Pinpoint the cell where the given text exists, returning its (X, Y) midpoint coordinate. 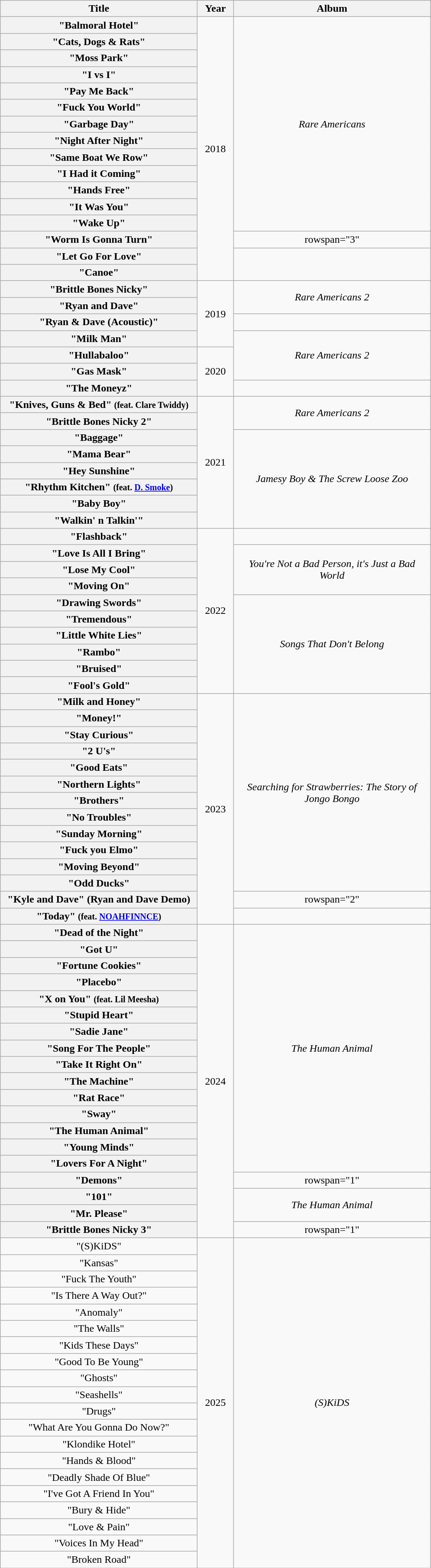
"The Walls" (99, 1329)
"Moss Park" (99, 58)
"The Machine" (99, 1081)
"Demons" (99, 1180)
"The Moneyz" (99, 388)
2019 (216, 314)
Year (216, 9)
"Klondike Hotel" (99, 1444)
"Garbage Day" (99, 124)
"Gas Mask" (99, 372)
"Canoe" (99, 273)
"Night After Night" (99, 140)
"Fuck you Elmo" (99, 850)
2018 (216, 149)
"(S)KiDS" (99, 1246)
"Same Boat We Row" (99, 157)
"Ghosts" (99, 1378)
"Mr. Please" (99, 1213)
"Brittle Bones Nicky" (99, 289)
"Bruised" (99, 668)
"Milk Man" (99, 339)
Songs That Don't Belong (332, 644)
"Drugs" (99, 1411)
"Is There A Way Out?" (99, 1296)
"Sunday Morning" (99, 834)
"Bury & Hide" (99, 1510)
"Deadly Shade Of Blue" (99, 1477)
"Brothers" (99, 801)
"Fortune Cookies" (99, 965)
You're Not a Bad Person, it's Just a Bad World (332, 570)
"Seashells" (99, 1395)
"Love & Pain" (99, 1526)
"X on You" (feat. Lil Meesha) (99, 998)
"Anomaly" (99, 1312)
"Fuck You World" (99, 108)
"2 U's" (99, 751)
"Brittle Bones Nicky 3" (99, 1229)
"I vs I" (99, 75)
"Stupid Heart" (99, 1015)
"Love Is All I Bring" (99, 553)
"Kyle and Dave" (Ryan and Dave Demo) (99, 900)
Rare Americans (332, 124)
"Moving On" (99, 586)
"Money!" (99, 718)
"Balmoral Hotel" (99, 25)
"Stay Curious" (99, 735)
2023 (216, 809)
"Baggage" (99, 437)
rowspan="3" (332, 240)
"Let Go For Love" (99, 256)
"Song For The People" (99, 1048)
"What Are You Gonna Do Now?" (99, 1428)
"Fool's Gold" (99, 685)
"Moving Beyond" (99, 867)
Album (332, 9)
"Rat Race" (99, 1098)
"Broken Road" (99, 1560)
"Ryan & Dave (Acoustic)" (99, 322)
"Sadie Jane" (99, 1032)
"Mama Bear" (99, 454)
rowspan="2" (332, 900)
"Good Eats" (99, 768)
"Kids These Days" (99, 1345)
"Tremendous" (99, 619)
"I've Got A Friend In You" (99, 1493)
"Baby Boy" (99, 504)
Jamesy Boy & The Screw Loose Zoo (332, 479)
"Young Minds" (99, 1147)
"Odd Ducks" (99, 883)
"Cats, Dogs & Rats" (99, 42)
"Today" (feat. NOAHFINNCE) (99, 916)
"Hey Sunshine" (99, 470)
"Walkin' n Talkin'" (99, 520)
"Take It Right On" (99, 1065)
"Flashback" (99, 537)
"Little White Lies" (99, 636)
"Voices In My Head" (99, 1543)
"The Human Animal" (99, 1131)
"It Was You" (99, 207)
"Pay Me Back" (99, 91)
"Sway" (99, 1114)
(S)KiDS (332, 1403)
2025 (216, 1403)
"Milk and Honey" (99, 701)
Searching for Strawberries: The Story of Jongo Bongo (332, 792)
Title (99, 9)
"Got U" (99, 949)
"Rhythm Kitchen" (feat. D. Smoke) (99, 487)
"Worm Is Gonna Turn" (99, 240)
"Kansas" (99, 1263)
2020 (216, 372)
"Brittle Bones Nicky 2" (99, 421)
2024 (216, 1081)
"Hullabaloo" (99, 355)
"Hands & Blood" (99, 1460)
"Rambo" (99, 652)
"Hands Free" (99, 190)
"Lovers For A Night" (99, 1164)
"Good To Be Young" (99, 1362)
"Fuck The Youth" (99, 1279)
"Lose My Cool" (99, 570)
"I Had it Coming" (99, 173)
2022 (216, 611)
"No Troubles" (99, 817)
"Drawing Swords" (99, 603)
"101" (99, 1196)
"Wake Up" (99, 223)
"Knives, Guns & Bed" (feat. Clare Twiddy) (99, 404)
"Placebo" (99, 982)
2021 (216, 462)
"Ryan and Dave" (99, 306)
"Northern Lights" (99, 784)
"Dead of the Night" (99, 932)
